Extract the (X, Y) coordinate from the center of the cell holding the provided text.  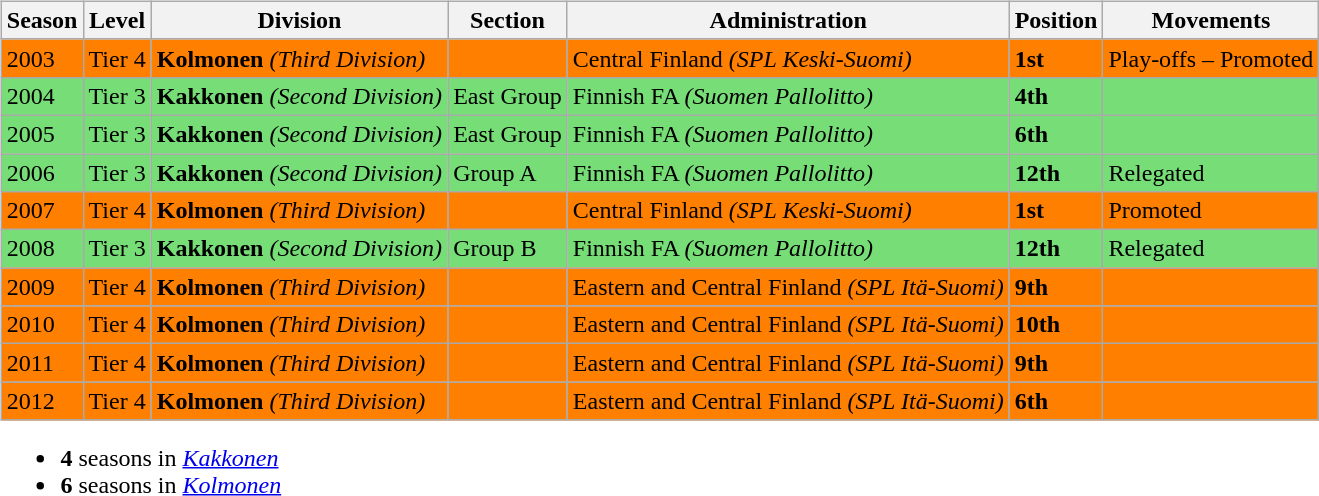
Group B (508, 249)
2005 (42, 134)
Season (42, 20)
2010 (42, 325)
2006 (42, 173)
Level (117, 20)
Promoted (1211, 211)
Division (299, 20)
2004 (42, 96)
4th (1056, 96)
10th (1056, 325)
2003 (42, 58)
Movements (1211, 20)
2009 (42, 287)
2007 (42, 211)
2012 (42, 401)
Group A (508, 173)
Administration (788, 20)
2008 (42, 249)
2011 (42, 363)
Position (1056, 20)
Section (508, 20)
Play-offs – Promoted (1211, 58)
